Determine the [x, y] coordinate at the center of the cell enclosing the given text.  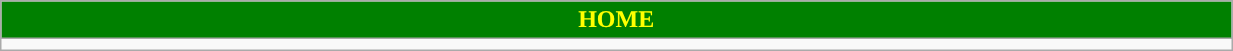
HOME [616, 20]
